Return the (x, y) coordinate for the center point of the cell that contains the specified text.  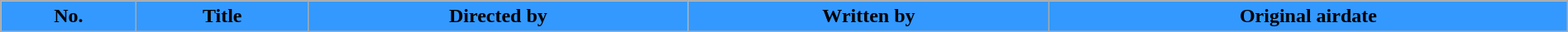
Title (222, 16)
Written by (868, 16)
No. (69, 16)
Original airdate (1308, 16)
Directed by (498, 16)
